Detect which cell encompasses the target text, then output its (x, y) center coordinate. 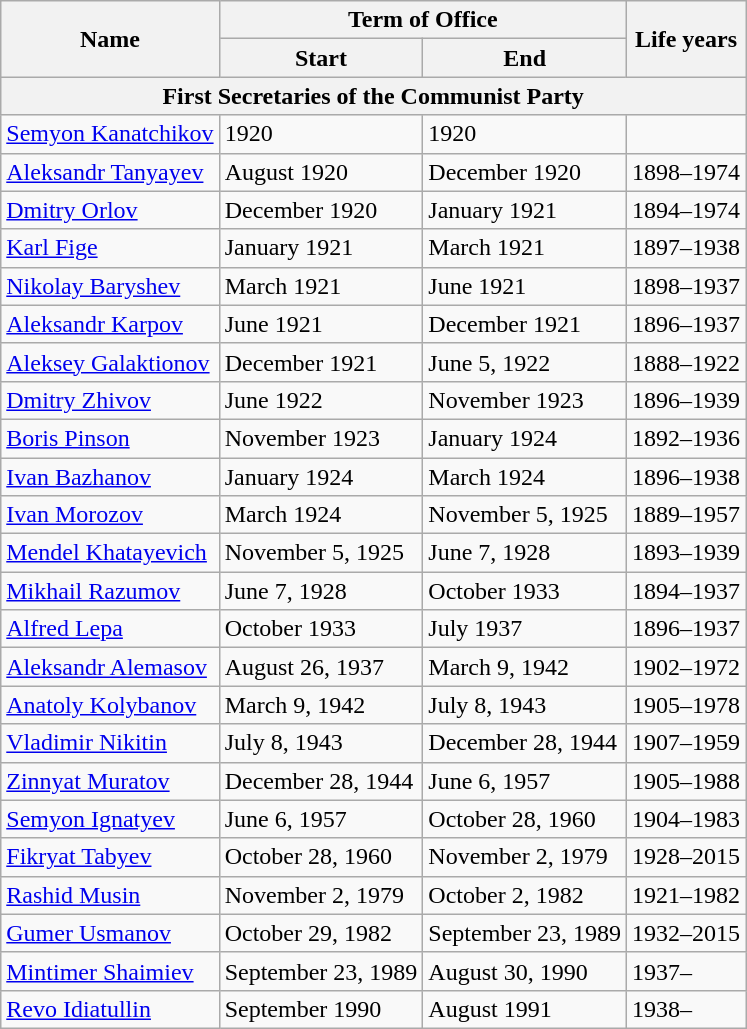
August 30, 1990 (525, 971)
1897–1938 (686, 248)
Nikolay Baryshev (110, 286)
Ivan Morozov (110, 515)
Vladimir Nikitin (110, 743)
1938– (686, 1009)
Zinnyat Muratov (110, 781)
Name (110, 39)
October 2, 1982 (525, 895)
Semyon Ignatyev (110, 819)
Gumer Usmanov (110, 933)
1898–1974 (686, 172)
August 1920 (321, 172)
1893–1939 (686, 553)
Aleksandr Karpov (110, 324)
August 26, 1937 (321, 667)
1892–1936 (686, 438)
June 1922 (321, 400)
End (525, 58)
Start (321, 58)
Dmitry Orlov (110, 210)
Ivan Bazhanov (110, 477)
October 29, 1982 (321, 933)
1905–1988 (686, 781)
Semyon Kanatchikov (110, 134)
Mendel Khatayevich (110, 553)
1921–1982 (686, 895)
July 1937 (525, 629)
Dmitry Zhivov (110, 400)
1907–1959 (686, 743)
1894–1937 (686, 591)
Revo Idiatullin (110, 1009)
1937– (686, 971)
Karl Fige (110, 248)
Mintimer Shaimiev (110, 971)
Fikryat Tabyev (110, 857)
1894–1974 (686, 210)
September 1990 (321, 1009)
1905–1978 (686, 705)
June 5, 1922 (525, 362)
Aleksandr Alemasov (110, 667)
Mikhail Razumov (110, 591)
1896–1938 (686, 477)
1902–1972 (686, 667)
Alfred Lepa (110, 629)
1928–2015 (686, 857)
August 1991 (525, 1009)
Aleksey Galaktionov (110, 362)
1889–1957 (686, 515)
Life years (686, 39)
Anatoly Kolybanov (110, 705)
Term of Office (422, 20)
1904–1983 (686, 819)
1932–2015 (686, 933)
First Secretaries of the Communist Party (374, 96)
1888–1922 (686, 362)
Rashid Musin (110, 895)
1896–1939 (686, 400)
1898–1937 (686, 286)
Boris Pinson (110, 438)
Aleksandr Tanyayev (110, 172)
